Pinpoint the cell where the given text exists, returning its (x, y) midpoint coordinate. 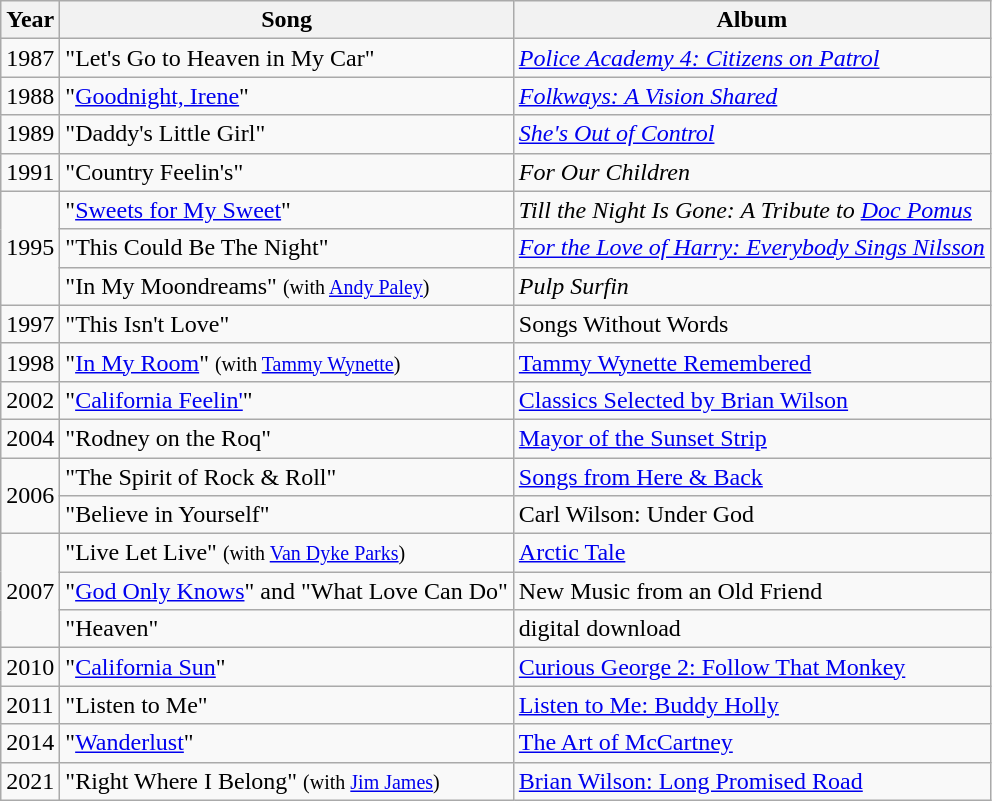
1987 (30, 58)
2010 (30, 667)
"Let's Go to Heaven in My Car" (287, 58)
"Listen to Me" (287, 705)
1997 (30, 324)
Pulp Surfin (752, 286)
Folkways: A Vision Shared (752, 96)
"California Sun" (287, 667)
Brian Wilson: Long Promised Road (752, 781)
"In My Room" (with Tammy Wynette) (287, 362)
"Wanderlust" (287, 743)
2004 (30, 438)
2011 (30, 705)
"Goodnight, Irene" (287, 96)
Mayor of the Sunset Strip (752, 438)
"This Could Be The Night" (287, 248)
digital download (752, 629)
2002 (30, 400)
Album (752, 20)
For Our Children (752, 172)
Songs from Here & Back (752, 477)
"Daddy's Little Girl" (287, 134)
2007 (30, 591)
"California Feelin'" (287, 400)
"God Only Knows" and "What Love Can Do" (287, 591)
Curious George 2: Follow That Monkey (752, 667)
The Art of McCartney (752, 743)
2021 (30, 781)
For the Love of Harry: Everybody Sings Nilsson (752, 248)
Songs Without Words (752, 324)
1995 (30, 248)
She's Out of Control (752, 134)
"Right Where I Belong" (with Jim James) (287, 781)
"Rodney on the Roq" (287, 438)
"In My Moondreams" (with Andy Paley) (287, 286)
"Live Let Live" (with Van Dyke Parks) (287, 553)
"This Isn't Love" (287, 324)
Carl Wilson: Under God (752, 515)
2006 (30, 496)
"Heaven" (287, 629)
"Country Feelin's" (287, 172)
1991 (30, 172)
"The Spirit of Rock & Roll" (287, 477)
Police Academy 4: Citizens on Patrol (752, 58)
Tammy Wynette Remembered (752, 362)
1998 (30, 362)
"Sweets for My Sweet" (287, 210)
New Music from an Old Friend (752, 591)
Song (287, 20)
Classics Selected by Brian Wilson (752, 400)
"Believe in Yourself" (287, 515)
Till the Night Is Gone: A Tribute to Doc Pomus (752, 210)
Arctic Tale (752, 553)
Year (30, 20)
2014 (30, 743)
Listen to Me: Buddy Holly (752, 705)
1989 (30, 134)
1988 (30, 96)
